Locate the cell with the specified text and output its [X, Y] center coordinate. 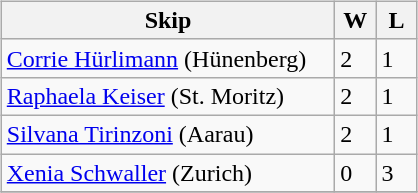
3 [396, 173]
L [396, 20]
Xenia Schwaller (Zurich) [168, 173]
Raphaela Keiser (St. Moritz) [168, 96]
0 [356, 173]
Silvana Tirinzoni (Aarau) [168, 134]
Corrie Hürlimann (Hünenberg) [168, 58]
Skip [168, 20]
W [356, 20]
